Locate the cell with the specified text and output its (X, Y) center coordinate. 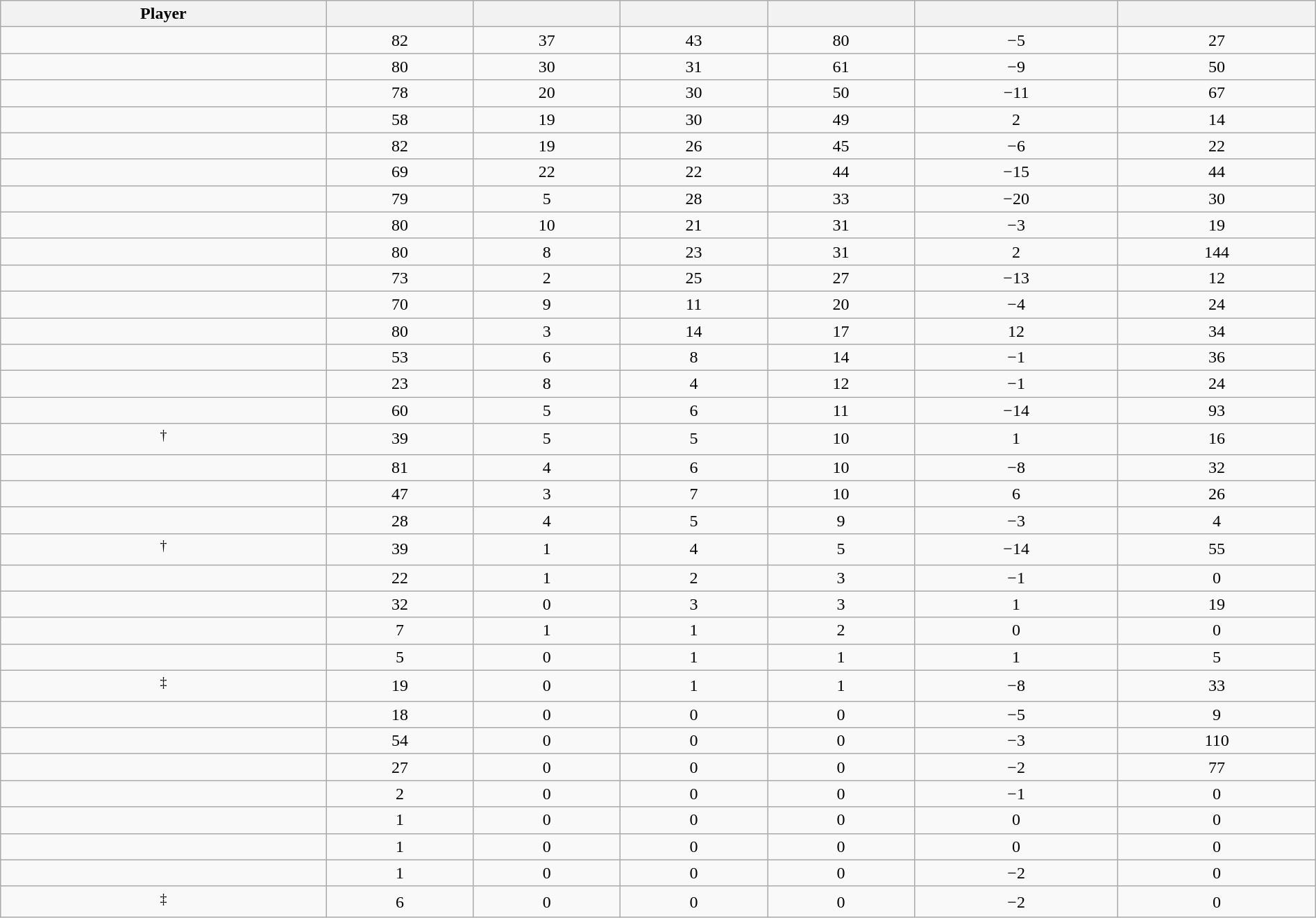
−15 (1016, 172)
−6 (1016, 146)
34 (1217, 331)
36 (1217, 358)
110 (1217, 741)
−13 (1016, 278)
−4 (1016, 304)
25 (694, 278)
16 (1217, 439)
37 (547, 40)
93 (1217, 410)
54 (400, 741)
47 (400, 494)
17 (841, 331)
Player (164, 14)
−9 (1016, 67)
45 (841, 146)
78 (400, 93)
49 (841, 119)
43 (694, 40)
67 (1217, 93)
69 (400, 172)
−11 (1016, 93)
79 (400, 199)
81 (400, 467)
61 (841, 67)
77 (1217, 767)
55 (1217, 549)
−20 (1016, 199)
18 (400, 715)
144 (1217, 251)
73 (400, 278)
58 (400, 119)
21 (694, 225)
53 (400, 358)
70 (400, 304)
60 (400, 410)
